Capture the cell that displays the provided text and extract its (X, Y) central coordinate. 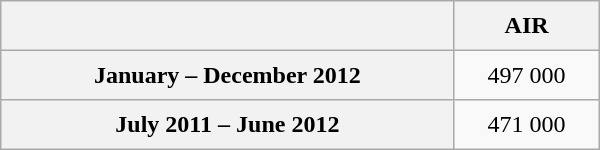
AIR (526, 26)
July 2011 – June 2012 (228, 125)
471 000 (526, 125)
497 000 (526, 75)
January – December 2012 (228, 75)
